Find where the given text appears and provide that cell's center as (x, y) coordinate. 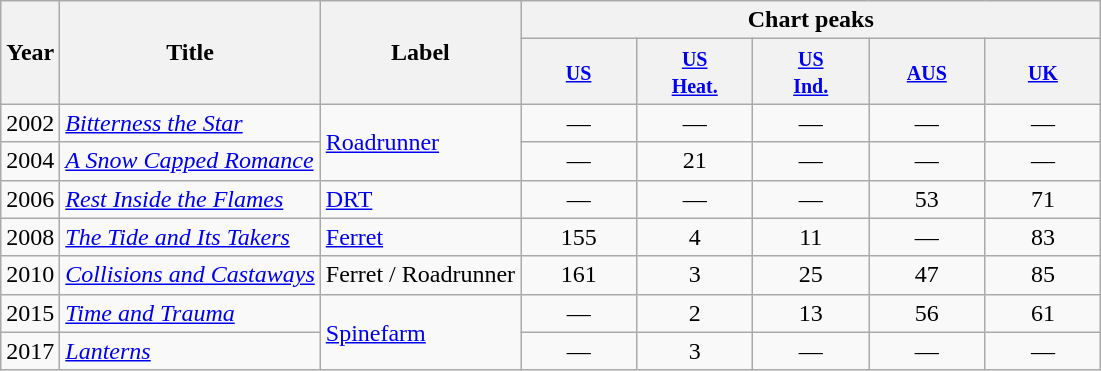
Spinefarm (420, 332)
Chart peaks (811, 20)
Ferret (420, 237)
11 (811, 237)
Time and Trauma (190, 313)
161 (579, 275)
US (579, 72)
155 (579, 237)
A Snow Capped Romance (190, 161)
71 (1043, 199)
DRT (420, 199)
25 (811, 275)
2004 (30, 161)
2010 (30, 275)
Title (190, 52)
13 (811, 313)
AUS (927, 72)
Ferret / Roadrunner (420, 275)
2015 (30, 313)
83 (1043, 237)
2002 (30, 123)
USInd. (811, 72)
Collisions and Castaways (190, 275)
UK (1043, 72)
Label (420, 52)
2 (695, 313)
53 (927, 199)
Roadrunner (420, 142)
61 (1043, 313)
USHeat. (695, 72)
4 (695, 237)
47 (927, 275)
Year (30, 52)
56 (927, 313)
85 (1043, 275)
2017 (30, 351)
Bitterness the Star (190, 123)
The Tide and Its Takers (190, 237)
21 (695, 161)
Rest Inside the Flames (190, 199)
Lanterns (190, 351)
2006 (30, 199)
2008 (30, 237)
